Detect which cell encompasses the target text, then output its (X, Y) center coordinate. 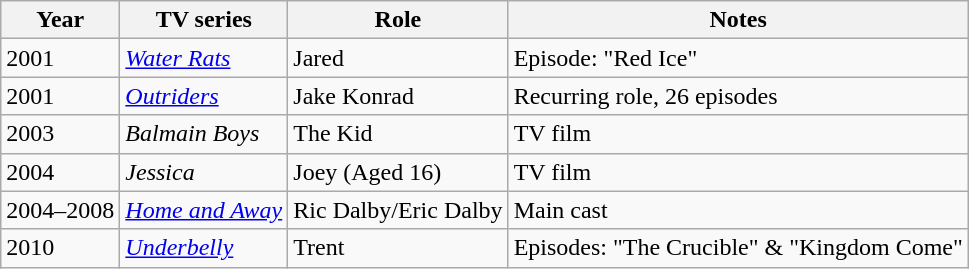
Episodes: "The Crucible" & "Kingdom Come" (738, 248)
Jessica (204, 172)
Outriders (204, 96)
2010 (60, 248)
Main cast (738, 210)
Jared (398, 58)
Joey (Aged 16) (398, 172)
2004–2008 (60, 210)
Ric Dalby/Eric Dalby (398, 210)
Home and Away (204, 210)
Recurring role, 26 episodes (738, 96)
Episode: "Red Ice" (738, 58)
Role (398, 20)
Water Rats (204, 58)
Underbelly (204, 248)
Jake Konrad (398, 96)
2004 (60, 172)
Balmain Boys (204, 134)
Trent (398, 248)
TV series (204, 20)
2003 (60, 134)
Notes (738, 20)
Year (60, 20)
The Kid (398, 134)
